Return [x, y] of the center of cell containing provided text 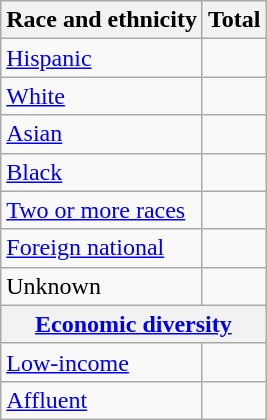
Economic diversity [134, 324]
Unknown [102, 286]
Total [234, 20]
Affluent [102, 400]
Low-income [102, 362]
Race and ethnicity [102, 20]
Foreign national [102, 248]
Black [102, 172]
Asian [102, 134]
Hispanic [102, 58]
White [102, 96]
Two or more races [102, 210]
